Output the (X, Y) coordinate of the center of the cell containing the given text.  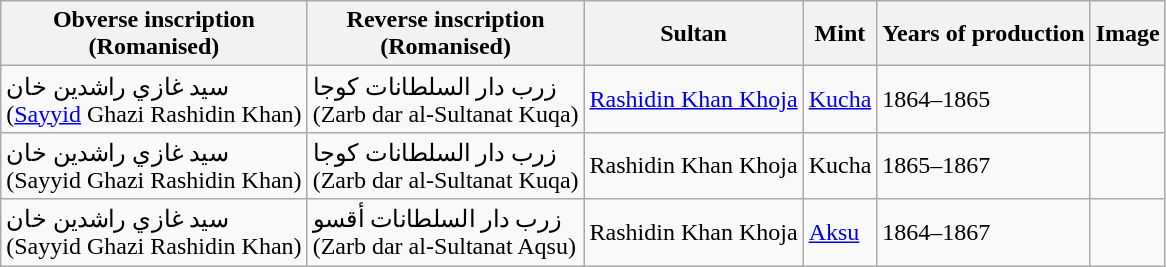
Years of production (984, 34)
زرب دار السلطانات أقسو (Zarb dar al-Sultanat Aqsu) (446, 232)
1864–1867 (984, 232)
Aksu (840, 232)
Obverse inscription(Romanised) (154, 34)
1864–1865 (984, 100)
Mint (840, 34)
1865–1867 (984, 166)
Sultan (694, 34)
Image (1128, 34)
Reverse inscription(Romanised) (446, 34)
